Search for the cell housing the specified text and yield its [x, y] center coordinate. 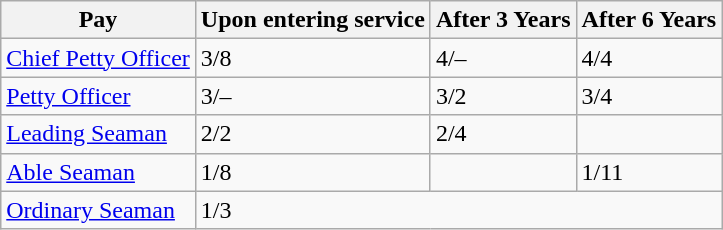
Able Seaman [98, 172]
1/8 [312, 172]
4/– [503, 58]
3/– [312, 96]
Ordinary Seaman [98, 210]
3/4 [649, 96]
Petty Officer [98, 96]
2/4 [503, 134]
Leading Seaman [98, 134]
2/2 [312, 134]
Upon entering service [312, 20]
After 6 Years [649, 20]
After 3 Years [503, 20]
3/2 [503, 96]
3/8 [312, 58]
Pay [98, 20]
1/11 [649, 172]
4/4 [649, 58]
1/3 [458, 210]
Chief Petty Officer [98, 58]
